Pinpoint the cell where the given text exists, returning its (x, y) midpoint coordinate. 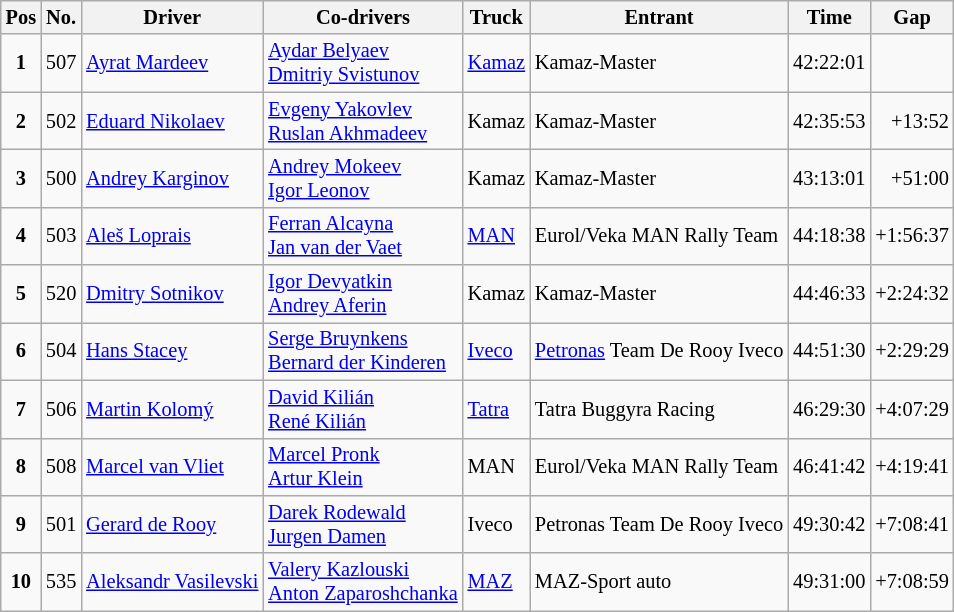
44:18:38 (829, 236)
David Kilián René Kilián (362, 409)
Time (829, 17)
Truck (496, 17)
Aleksandr Vasilevski (172, 582)
1 (21, 63)
+2:29:29 (912, 351)
+13:52 (912, 121)
4 (21, 236)
Valery Kazlouski Anton Zaparoshchanka (362, 582)
Aydar Belyaev Dmitriy Svistunov (362, 63)
+2:24:32 (912, 294)
520 (61, 294)
500 (61, 178)
8 (21, 467)
+7:08:59 (912, 582)
2 (21, 121)
Dmitry Sotnikov (172, 294)
Andrey Karginov (172, 178)
Andrey Mokeev Igor Leonov (362, 178)
49:31:00 (829, 582)
507 (61, 63)
Martin Kolomý (172, 409)
No. (61, 17)
42:35:53 (829, 121)
Aleš Loprais (172, 236)
MAZ (496, 582)
Marcel van Vliet (172, 467)
Evgeny Yakovlev Ruslan Akhmadeev (362, 121)
Co-drivers (362, 17)
Gerard de Rooy (172, 524)
MAZ-Sport auto (659, 582)
Ferran Alcayna Jan van der Vaet (362, 236)
42:22:01 (829, 63)
Igor Devyatkin Andrey Aferin (362, 294)
49:30:42 (829, 524)
Tatra Buggyra Racing (659, 409)
Pos (21, 17)
10 (21, 582)
44:51:30 (829, 351)
Gap (912, 17)
Driver (172, 17)
6 (21, 351)
46:29:30 (829, 409)
Entrant (659, 17)
Eduard Nikolaev (172, 121)
+4:19:41 (912, 467)
5 (21, 294)
Tatra (496, 409)
3 (21, 178)
+4:07:29 (912, 409)
7 (21, 409)
535 (61, 582)
504 (61, 351)
43:13:01 (829, 178)
+7:08:41 (912, 524)
508 (61, 467)
Serge Bruynkens Bernard der Kinderen (362, 351)
Ayrat Mardeev (172, 63)
502 (61, 121)
9 (21, 524)
+1:56:37 (912, 236)
503 (61, 236)
Marcel Pronk Artur Klein (362, 467)
501 (61, 524)
44:46:33 (829, 294)
Hans Stacey (172, 351)
46:41:42 (829, 467)
+51:00 (912, 178)
506 (61, 409)
Darek Rodewald Jurgen Damen (362, 524)
